Search for the cell housing the specified text and yield its (X, Y) center coordinate. 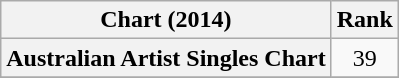
Australian Artist Singles Chart (166, 58)
39 (364, 58)
Chart (2014) (166, 20)
Rank (364, 20)
